Return [x, y] of the center of cell containing provided text 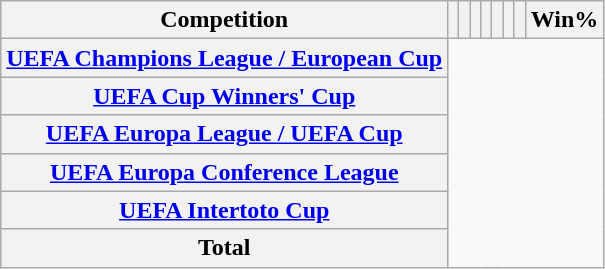
UEFA Europa Conference League [224, 172]
UEFA Champions League / European Cup [224, 58]
UEFA Cup Winners' Cup [224, 96]
Competition [224, 20]
UEFA Europa League / UEFA Cup [224, 134]
UEFA Intertoto Cup [224, 210]
Win% [564, 20]
Total [224, 248]
